Determine the [x, y] coordinate at the center of the cell enclosing the given text.  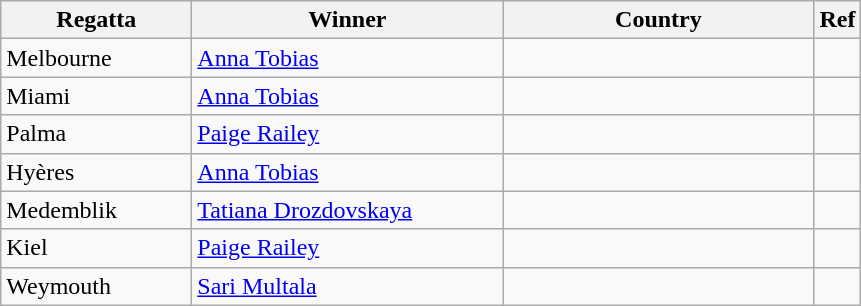
Hyères [96, 172]
Miami [96, 96]
Sari Multala [348, 286]
Medemblik [96, 210]
Country [658, 20]
Weymouth [96, 286]
Regatta [96, 20]
Melbourne [96, 58]
Winner [348, 20]
Ref [838, 20]
Palma [96, 134]
Kiel [96, 248]
Tatiana Drozdovskaya [348, 210]
